For the text-containing cell, return its midpoint in [x, y] coordinate format. 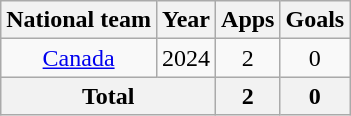
2024 [186, 58]
Total [108, 96]
National team [79, 20]
Canada [79, 58]
Apps [248, 20]
Year [186, 20]
Goals [315, 20]
